Detect which cell encompasses the target text, then output its [x, y] center coordinate. 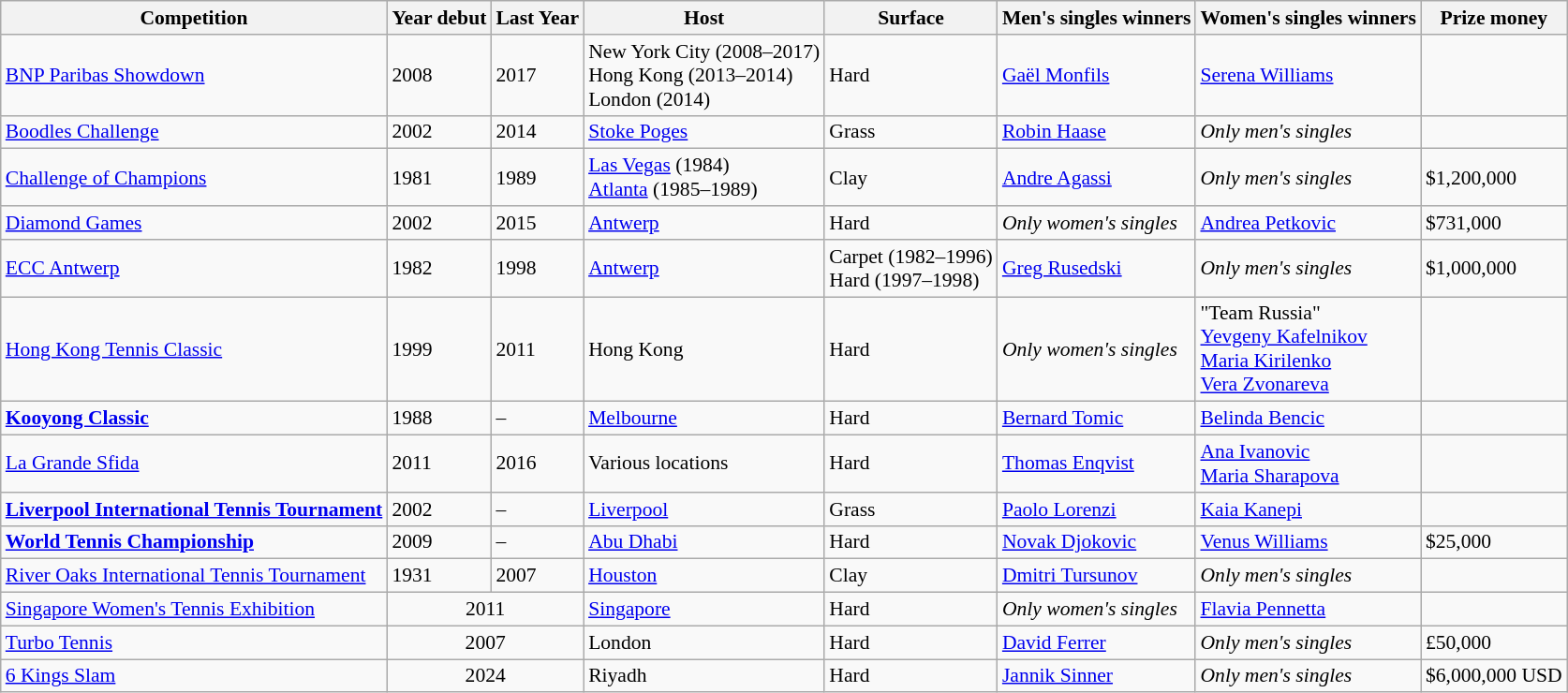
$25,000 [1494, 542]
Turbo Tennis [195, 642]
1931 [438, 576]
$1,000,000 [1494, 268]
Dmitri Tursunov [1097, 576]
New York City (2008–2017) Hong Kong (2013–2014) London (2014) [704, 75]
River Oaks International Tennis Tournament [195, 576]
Liverpool International Tennis Tournament [195, 509]
$1,200,000 [1494, 178]
Women's singles winners [1308, 18]
Singapore [704, 610]
"Team Russia" Yevgeny Kafelnikov Maria Kirilenko Vera Zvonareva [1308, 349]
2015 [538, 223]
Riyadh [704, 676]
Hong Kong Tennis Classic [195, 349]
Kaia Kanepi [1308, 509]
2009 [438, 542]
Houston [704, 576]
Singapore Women's Tennis Exhibition [195, 610]
Melbourne [704, 419]
London [704, 642]
Surface [910, 18]
$6,000,000 USD [1494, 676]
Kooyong Classic [195, 419]
Andrea Petkovic [1308, 223]
Challenge of Champions [195, 178]
Novak Djokovic [1097, 542]
1981 [438, 178]
Serena Williams [1308, 75]
Year debut [438, 18]
Men's singles winners [1097, 18]
Belinda Bencic [1308, 419]
Liverpool [704, 509]
1998 [538, 268]
Andre Agassi [1097, 178]
Venus Williams [1308, 542]
1982 [438, 268]
Last Year [538, 18]
1989 [538, 178]
2017 [538, 75]
Hong Kong [704, 349]
World Tennis Championship [195, 542]
Prize money [1494, 18]
1988 [438, 419]
David Ferrer [1097, 642]
Paolo Lorenzi [1097, 509]
Bernard Tomic [1097, 419]
Boodles Challenge [195, 132]
Jannik Sinner [1097, 676]
Diamond Games [195, 223]
Abu Dhabi [704, 542]
La Grande Sfida [195, 464]
Host [704, 18]
2024 [485, 676]
Various locations [704, 464]
Greg Rusedski [1097, 268]
Competition [195, 18]
Las Vegas (1984) Atlanta (1985–1989) [704, 178]
1999 [438, 349]
£50,000 [1494, 642]
BNP Paribas Showdown [195, 75]
ECC Antwerp [195, 268]
Ana Ivanovic Maria Sharapova [1308, 464]
Flavia Pennetta [1308, 610]
$731,000 [1494, 223]
Carpet (1982–1996) Hard (1997–1998) [910, 268]
Stoke Poges [704, 132]
2014 [538, 132]
Thomas Enqvist [1097, 464]
Gaël Monfils [1097, 75]
Robin Haase [1097, 132]
6 Kings Slam [195, 676]
2008 [438, 75]
2016 [538, 464]
